Find where the given text appears and provide that cell's center as (X, Y) coordinate. 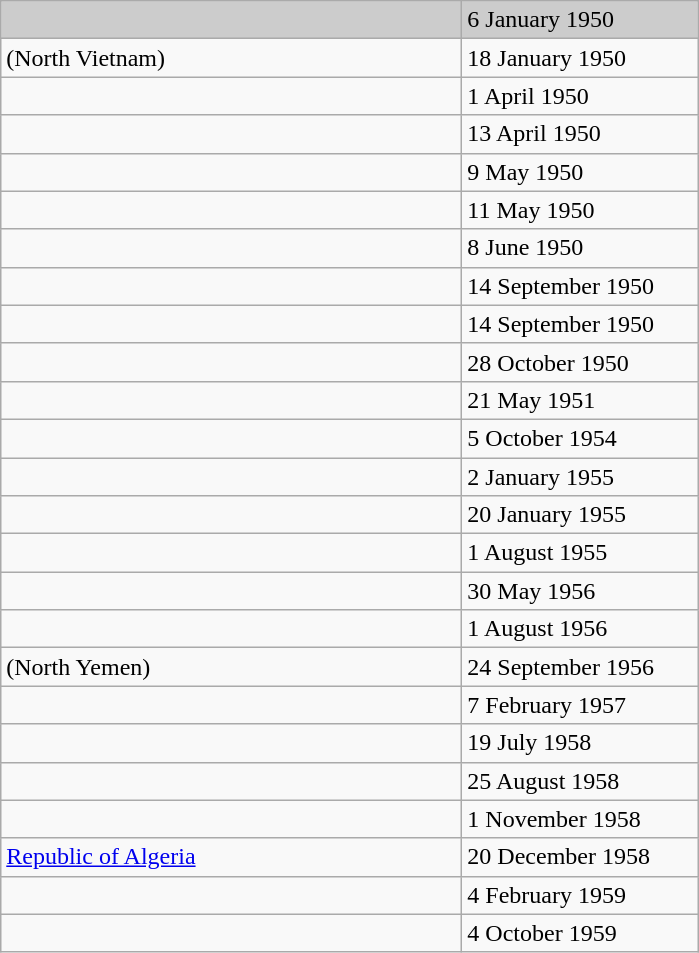
1 April 1950 (580, 96)
1 August 1956 (580, 629)
1 August 1955 (580, 553)
25 August 1958 (580, 781)
8 June 1950 (580, 248)
4 October 1959 (580, 933)
6 January 1950 (580, 20)
11 May 1950 (580, 210)
7 February 1957 (580, 705)
9 May 1950 (580, 172)
4 February 1959 (580, 895)
21 May 1951 (580, 400)
20 December 1958 (580, 857)
30 May 1956 (580, 591)
24 September 1956 (580, 667)
20 January 1955 (580, 515)
2 January 1955 (580, 477)
(North Yemen) (232, 667)
1 November 1958 (580, 819)
28 October 1950 (580, 362)
19 July 1958 (580, 743)
(North Vietnam) (232, 58)
Republic of Algeria (232, 857)
13 April 1950 (580, 134)
5 October 1954 (580, 438)
18 January 1950 (580, 58)
